Locate the cell with the specified text and output its (X, Y) center coordinate. 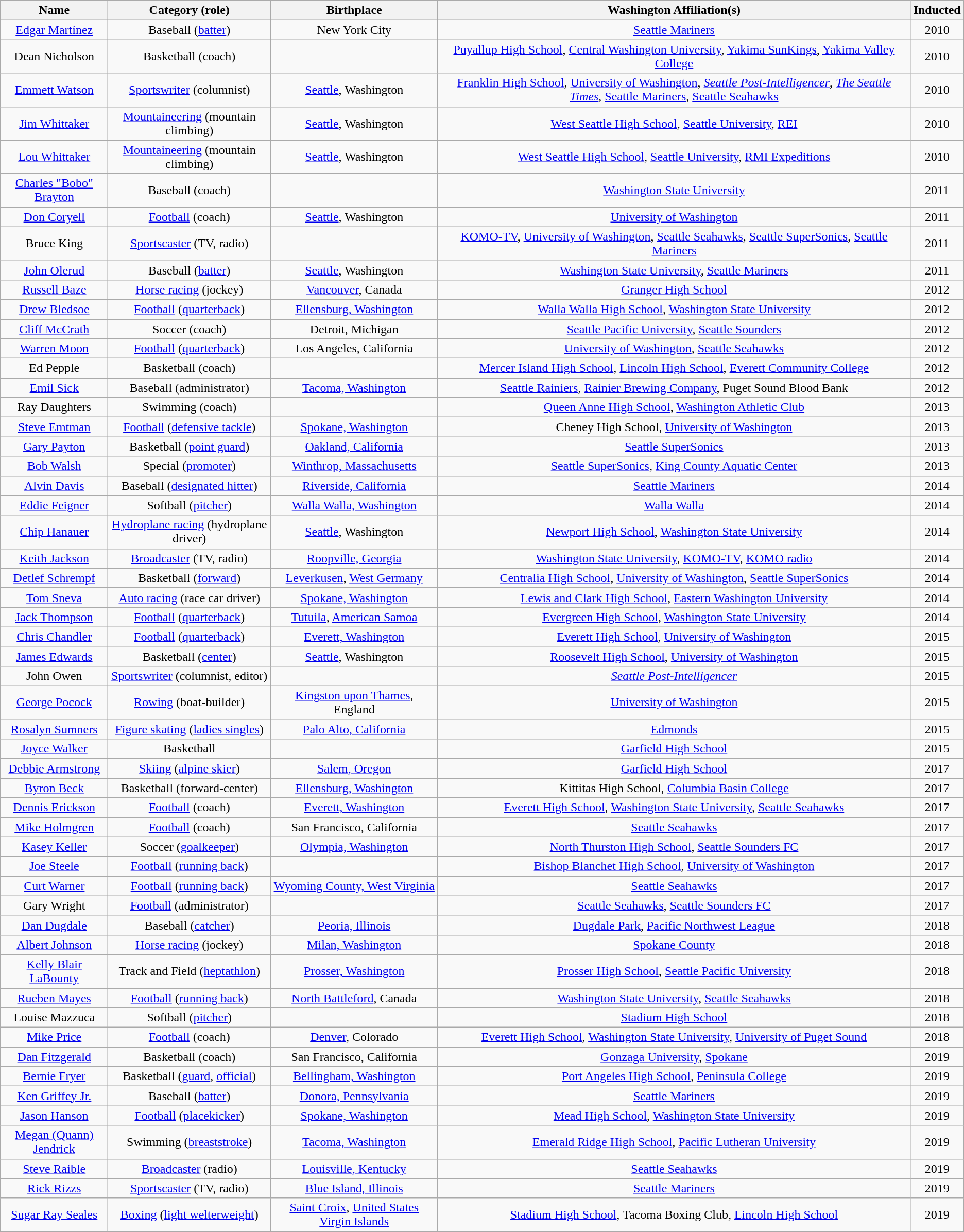
Sugar Ray Seales (55, 1214)
Detroit, Michigan (354, 329)
Stadium High School, Tacoma Boxing Club, Lincoln High School (674, 1214)
Seattle SuperSonics (674, 447)
University of Washington, Seattle Seahawks (674, 349)
Washington State University, KOMO-TV, KOMO radio (674, 558)
Dugdale Park, Pacific Northwest League (674, 925)
Salem, Oregon (354, 768)
Broadcaster (radio) (190, 1169)
Milan, Washington (354, 945)
Riverside, California (354, 486)
Baseball (administrator) (190, 388)
Basketball (forward) (190, 578)
Track and Field (heptathlon) (190, 971)
Kingston upon Thames, England (354, 703)
Bruce King (55, 243)
Seattle Pacific University, Seattle Sounders (674, 329)
Tutuila, American Samoa (354, 617)
Kelly Blair LaBounty (55, 971)
Stadium High School (674, 1018)
Granger High School (674, 289)
Special (promoter) (190, 466)
Oakland, California (354, 447)
Queen Anne High School, Washington Athletic Club (674, 407)
KOMO-TV, University of Washington, Seattle Seahawks, Seattle SuperSonics, Seattle Mariners (674, 243)
Seattle Seahawks, Seattle Sounders FC (674, 905)
Drew Bledsoe (55, 309)
Football (defensive tackle) (190, 427)
Ed Pepple (55, 368)
Joyce Walker (55, 749)
Emerald Ridge High School, Pacific Lutheran University (674, 1142)
Washington State University, Seattle Mariners (674, 270)
Wyoming County, West Virginia (354, 886)
Dean Nicholson (55, 57)
Debbie Armstrong (55, 768)
Football (placekicker) (190, 1116)
George Pocock (55, 703)
Prosser, Washington (354, 971)
Steve Emtman (55, 427)
Seattle Rainiers, Rainier Brewing Company, Puget Sound Blood Bank (674, 388)
Skiing (alpine skier) (190, 768)
Cliff McCrath (55, 329)
Los Angeles, California (354, 349)
Cheney High School, University of Washington (674, 427)
Peoria, Illinois (354, 925)
Franklin High School, University of Washington, Seattle Post-Intelligencer, The Seattle Times, Seattle Mariners, Seattle Seahawks (674, 90)
Roopville, Georgia (354, 558)
Byron Beck (55, 788)
Seattle SuperSonics, King County Aquatic Center (674, 466)
Megan (Quann) Jendrick (55, 1142)
Swimming (coach) (190, 407)
Walla Walla, Washington (354, 505)
Everett High School, University of Washington (674, 637)
John Olerud (55, 270)
Everett High School, Washington State University, University of Puget Sound (674, 1037)
Seattle Post-Intelligencer (674, 676)
Bellingham, Washington (354, 1076)
Washington State University, Seattle Seahawks (674, 998)
Dennis Erickson (55, 808)
Prosser High School, Seattle Pacific University (674, 971)
Olympia, Washington (354, 847)
Louise Mazzuca (55, 1018)
Rosalyn Sumners (55, 729)
Ray Daughters (55, 407)
Baseball (catcher) (190, 925)
Louisville, Kentucky (354, 1169)
Walla Walla High School, Washington State University (674, 309)
Washington State University (674, 191)
Mike Price (55, 1037)
Lou Whittaker (55, 157)
Rowing (boat-builder) (190, 703)
Denver, Colorado (354, 1037)
Winthrop, Massachusetts (354, 466)
Figure skating (ladies singles) (190, 729)
North Thurston High School, Seattle Sounders FC (674, 847)
Leverkusen, West Germany (354, 578)
Gonzaga University, Spokane (674, 1057)
Sportswriter (columnist, editor) (190, 676)
Washington Affiliation(s) (674, 10)
Baseball (coach) (190, 191)
Russell Baze (55, 289)
Joe Steele (55, 866)
Swimming (breaststroke) (190, 1142)
Birthplace (354, 10)
Auto racing (race car driver) (190, 597)
Jason Hanson (55, 1116)
Curt Warner (55, 886)
Centralia High School, University of Washington, Seattle SuperSonics (674, 578)
Warren Moon (55, 349)
Ken Griffey Jr. (55, 1096)
Rueben Mayes (55, 998)
Keith Jackson (55, 558)
Evergreen High School, Washington State University (674, 617)
Basketball (point guard) (190, 447)
Palo Alto, California (354, 729)
Name (55, 10)
Chip Hanauer (55, 532)
Basketball (guard, official) (190, 1076)
Everett High School, Washington State University, Seattle Seahawks (674, 808)
West Seattle High School, Seattle University, REI (674, 124)
James Edwards (55, 657)
Boxing (light welterweight) (190, 1214)
Basketball (center) (190, 657)
Soccer (coach) (190, 329)
Kittitas High School, Columbia Basin College (674, 788)
Albert Johnson (55, 945)
Gary Payton (55, 447)
Bernie Fryer (55, 1076)
New York City (354, 30)
Alvin Davis (55, 486)
Eddie Feigner (55, 505)
Don Coryell (55, 217)
Steve Raible (55, 1169)
Soccer (goalkeeper) (190, 847)
Football (administrator) (190, 905)
Jack Thompson (55, 617)
Dan Fitzgerald (55, 1057)
Mead High School, Washington State University (674, 1116)
West Seattle High School, Seattle University, RMI Expeditions (674, 157)
Basketball (forward-center) (190, 788)
Basketball (190, 749)
Gary Wright (55, 905)
Kasey Keller (55, 847)
Detlef Schrempf (55, 578)
Baseball (designated hitter) (190, 486)
Rick Rizzs (55, 1188)
Blue Island, Illinois (354, 1188)
Edgar Martínez (55, 30)
Walla Walla (674, 505)
Emil Sick (55, 388)
Port Angeles High School, Peninsula College (674, 1076)
Broadcaster (TV, radio) (190, 558)
Vancouver, Canada (354, 289)
Mike Holmgren (55, 827)
Category (role) (190, 10)
Newport High School, Washington State University (674, 532)
Chris Chandler (55, 637)
Mercer Island High School, Lincoln High School, Everett Community College (674, 368)
Charles "Bobo" Brayton (55, 191)
Hydroplane racing (hydroplane driver) (190, 532)
John Owen (55, 676)
Tom Sneva (55, 597)
Jim Whittaker (55, 124)
Lewis and Clark High School, Eastern Washington University (674, 597)
Roosevelt High School, University of Washington (674, 657)
North Battleford, Canada (354, 998)
Edmonds (674, 729)
Dan Dugdale (55, 925)
Donora, Pennsylvania (354, 1096)
Bishop Blanchet High School, University of Washington (674, 866)
Inducted (937, 10)
Sportswriter (columnist) (190, 90)
Bob Walsh (55, 466)
Saint Croix, United States Virgin Islands (354, 1214)
Puyallup High School, Central Washington University, Yakima SunKings, Yakima Valley College (674, 57)
Emmett Watson (55, 90)
Spokane County (674, 945)
